Scan for the cell matching the given text and deliver its (X, Y) coordinate at center. 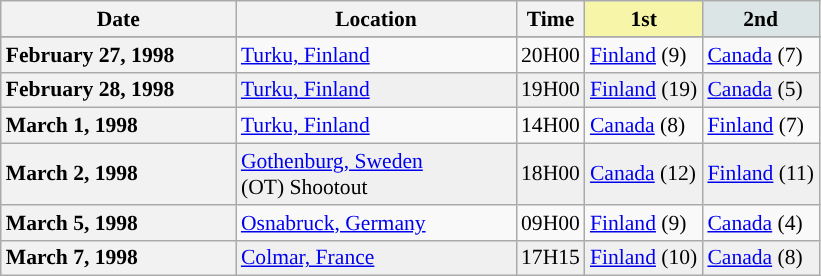
Time (550, 19)
February 28, 1998 (118, 90)
19H00 (550, 90)
March 2, 1998 (118, 174)
Canada (4) (760, 223)
2nd (760, 19)
Date (118, 19)
Colmar, France (376, 258)
09H00 (550, 223)
March 1, 1998 (118, 126)
20H00 (550, 55)
Osnabruck, Germany (376, 223)
Gothenburg, Sweden (OT) Shootout (376, 174)
18H00 (550, 174)
Location (376, 19)
Finland (10) (644, 258)
Canada (12) (644, 174)
Canada (5) (760, 90)
February 27, 1998 (118, 55)
1st (644, 19)
17H15 (550, 258)
March 5, 1998 (118, 223)
14H00 (550, 126)
March 7, 1998 (118, 258)
Finland (7) (760, 126)
Canada (7) (760, 55)
Finland (11) (760, 174)
Finland (19) (644, 90)
